Find where the given text appears and provide that cell's center as [x, y] coordinate. 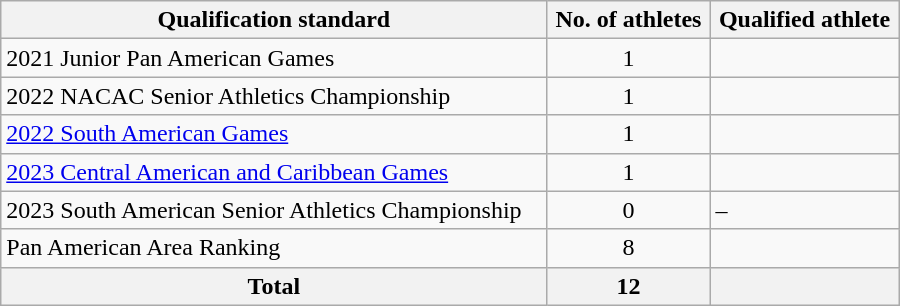
12 [628, 286]
– [804, 210]
8 [628, 248]
Total [274, 286]
Qualified athlete [804, 20]
2022 South American Games [274, 134]
2022 NACAC Senior Athletics Championship [274, 96]
2021 Junior Pan American Games [274, 58]
2023 Central American and Caribbean Games [274, 172]
2023 South American Senior Athletics Championship [274, 210]
0 [628, 210]
Pan American Area Ranking [274, 248]
No. of athletes [628, 20]
Qualification standard [274, 20]
